Find where the given text appears and provide that cell's center as [X, Y] coordinate. 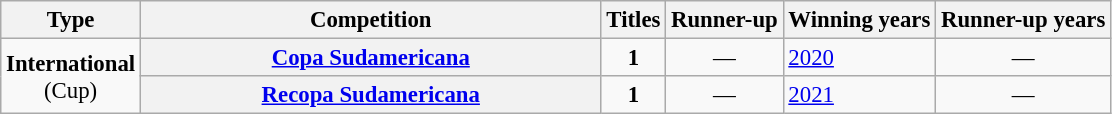
Winning years [860, 20]
2021 [860, 95]
Titles [634, 20]
Runner-up years [1024, 20]
Type [71, 20]
Competition [370, 20]
International(Cup) [71, 76]
2020 [860, 58]
Recopa Sudamericana [370, 95]
Copa Sudamericana [370, 58]
Runner-up [724, 20]
